Find where the given text appears and provide that cell's center as [x, y] coordinate. 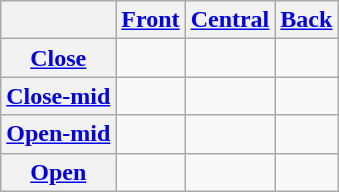
Close-mid [58, 96]
Open-mid [58, 134]
Close [58, 58]
Open [58, 172]
Back [306, 20]
Front [150, 20]
Central [230, 20]
